Find where the given text appears and provide that cell's center as (X, Y) coordinate. 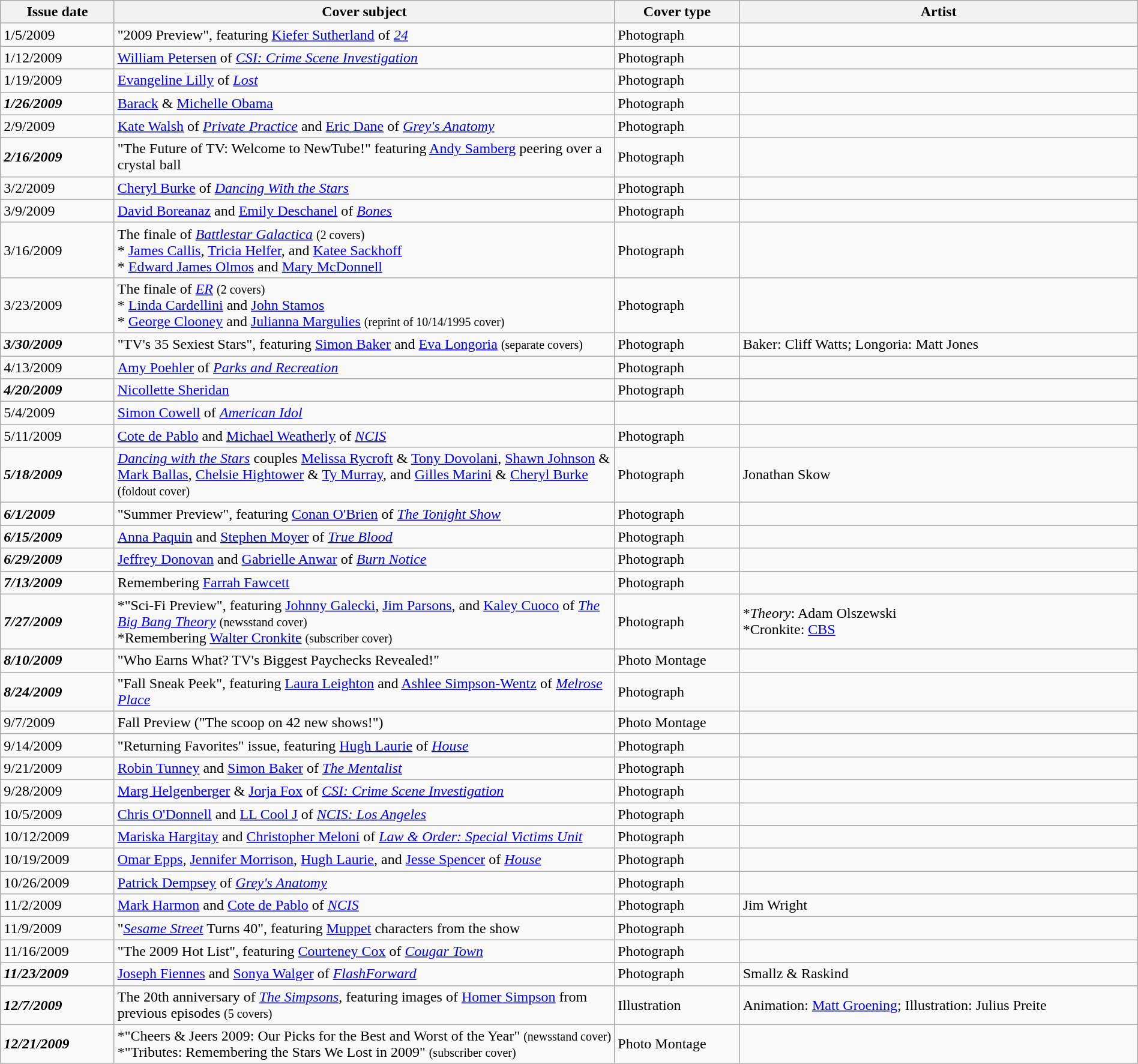
1/19/2009 (58, 80)
2/16/2009 (58, 157)
6/29/2009 (58, 560)
9/28/2009 (58, 791)
Issue date (58, 12)
"2009 Preview", featuring Kiefer Sutherland of 24 (364, 35)
"The 2009 Hot List", featuring Courteney Cox of Cougar Town (364, 951)
The finale of ER (2 covers)* Linda Cardellini and John Stamos* George Clooney and Julianna Margulies (reprint of 10/14/1995 cover) (364, 305)
12/21/2009 (58, 1044)
11/9/2009 (58, 928)
3/16/2009 (58, 250)
Evangeline Lilly of Lost (364, 80)
Joseph Fiennes and Sonya Walger of FlashForward (364, 974)
Patrick Dempsey of Grey's Anatomy (364, 883)
8/10/2009 (58, 660)
Illustration (677, 1005)
6/1/2009 (58, 514)
David Boreanaz and Emily Deschanel of Bones (364, 211)
11/16/2009 (58, 951)
"Summer Preview", featuring Conan O'Brien of The Tonight Show (364, 514)
7/27/2009 (58, 621)
10/26/2009 (58, 883)
11/23/2009 (58, 974)
Mariska Hargitay and Christopher Meloni of Law & Order: Special Victims Unit (364, 837)
8/24/2009 (58, 692)
Robin Tunney and Simon Baker of The Mentalist (364, 768)
The 20th anniversary of The Simpsons, featuring images of Homer Simpson from previous episodes (5 covers) (364, 1005)
Barack & Michelle Obama (364, 103)
Jeffrey Donovan and Gabrielle Anwar of Burn Notice (364, 560)
The finale of Battlestar Galactica (2 covers)* James Callis, Tricia Helfer, and Katee Sackhoff* Edward James Olmos and Mary McDonnell (364, 250)
"Sesame Street Turns 40", featuring Muppet characters from the show (364, 928)
4/13/2009 (58, 367)
Jonathan Skow (939, 475)
Anna Paquin and Stephen Moyer of True Blood (364, 537)
*Theory: Adam Olszewski*Cronkite: CBS (939, 621)
9/21/2009 (58, 768)
5/4/2009 (58, 413)
7/13/2009 (58, 582)
5/11/2009 (58, 436)
11/2/2009 (58, 905)
Cheryl Burke of Dancing With the Stars (364, 188)
Simon Cowell of American Idol (364, 413)
12/7/2009 (58, 1005)
9/7/2009 (58, 722)
William Petersen of CSI: Crime Scene Investigation (364, 58)
"The Future of TV: Welcome to NewTube!" featuring Andy Samberg peering over a crystal ball (364, 157)
Animation: Matt Groening; Illustration: Julius Preite (939, 1005)
3/23/2009 (58, 305)
Cote de Pablo and Michael Weatherly of NCIS (364, 436)
Remembering Farrah Fawcett (364, 582)
3/2/2009 (58, 188)
5/18/2009 (58, 475)
Chris O'Donnell and LL Cool J of NCIS: Los Angeles (364, 814)
3/9/2009 (58, 211)
1/26/2009 (58, 103)
Nicollette Sheridan (364, 390)
"Fall Sneak Peek", featuring Laura Leighton and Ashlee Simpson-Wentz of Melrose Place (364, 692)
Omar Epps, Jennifer Morrison, Hugh Laurie, and Jesse Spencer of House (364, 860)
3/30/2009 (58, 344)
6/15/2009 (58, 537)
Smallz & Raskind (939, 974)
10/19/2009 (58, 860)
1/12/2009 (58, 58)
"Who Earns What? TV's Biggest Paychecks Revealed!" (364, 660)
Jim Wright (939, 905)
Baker: Cliff Watts; Longoria: Matt Jones (939, 344)
"TV's 35 Sexiest Stars", featuring Simon Baker and Eva Longoria (separate covers) (364, 344)
Cover subject (364, 12)
10/12/2009 (58, 837)
10/5/2009 (58, 814)
Cover type (677, 12)
4/20/2009 (58, 390)
2/9/2009 (58, 126)
Marg Helgenberger & Jorja Fox of CSI: Crime Scene Investigation (364, 791)
1/5/2009 (58, 35)
"Returning Favorites" issue, featuring Hugh Laurie of House (364, 745)
Amy Poehler of Parks and Recreation (364, 367)
Kate Walsh of Private Practice and Eric Dane of Grey's Anatomy (364, 126)
9/14/2009 (58, 745)
Mark Harmon and Cote de Pablo of NCIS (364, 905)
Artist (939, 12)
Fall Preview ("The scoop on 42 new shows!") (364, 722)
